Determine the [X, Y] coordinate at the center of the cell enclosing the given text.  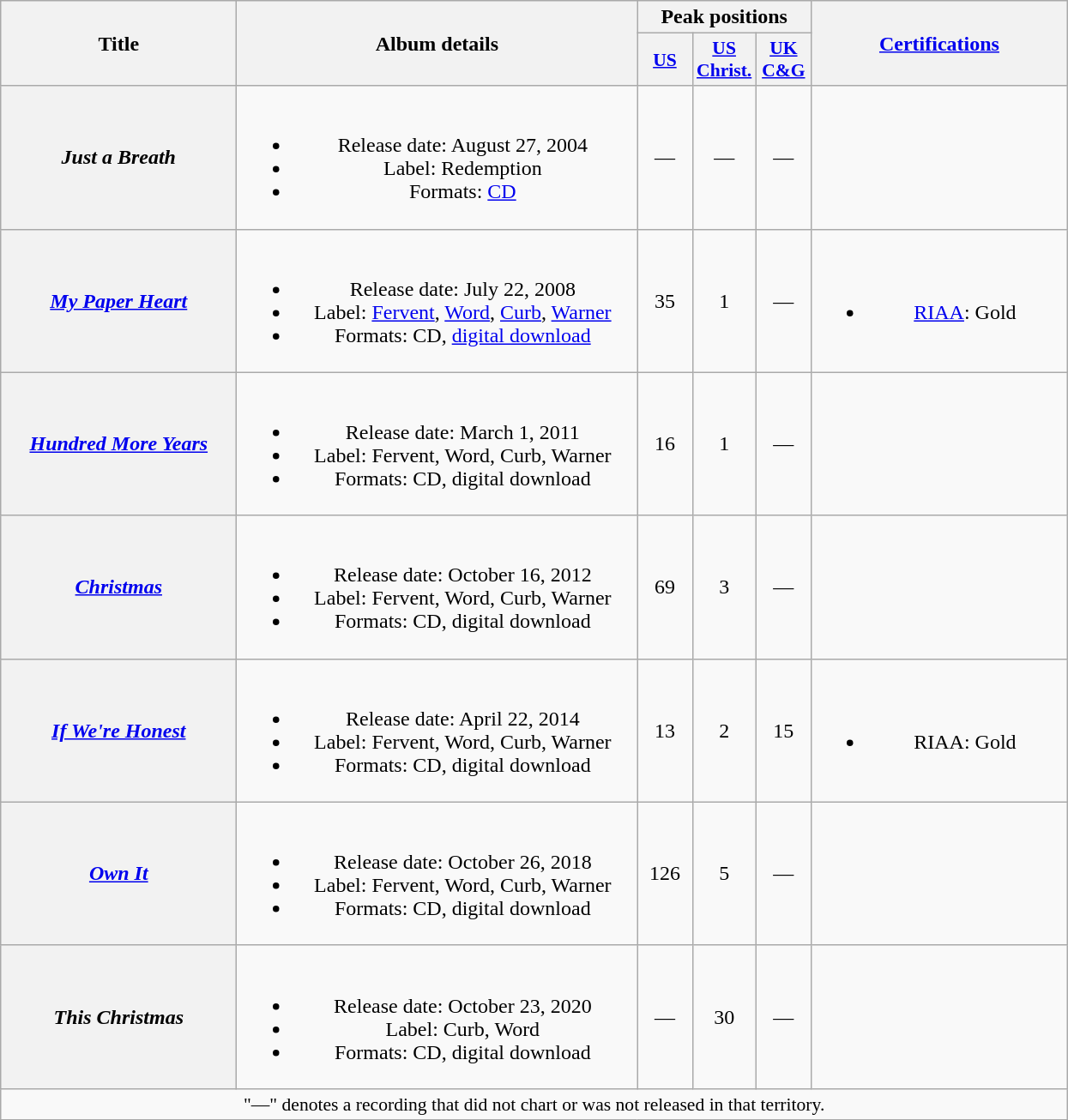
Release date: March 1, 2011Label: Fervent, Word, Curb, WarnerFormats: CD, digital download [437, 444]
Hundred More Years [118, 444]
USChrist. [724, 60]
Peak positions [724, 17]
2 [724, 731]
If We're Honest [118, 731]
Release date: April 22, 2014Label: Fervent, Word, Curb, WarnerFormats: CD, digital download [437, 731]
Release date: October 23, 2020Label: Curb, WordFormats: CD, digital download [437, 1017]
Title [118, 43]
This Christmas [118, 1017]
Certifications [938, 43]
Just a Breath [118, 158]
Release date: October 26, 2018Label: Fervent, Word, Curb, WarnerFormats: CD, digital download [437, 873]
5 [724, 873]
Release date: July 22, 2008Label: Fervent, Word, Curb, WarnerFormats: CD, digital download [437, 300]
3 [724, 587]
UK C&G [783, 60]
30 [724, 1017]
Album details [437, 43]
Release date: August 27, 2004Label: RedemptionFormats: CD [437, 158]
126 [665, 873]
69 [665, 587]
16 [665, 444]
35 [665, 300]
My Paper Heart [118, 300]
Own It [118, 873]
"—" denotes a recording that did not chart or was not released in that territory. [534, 1104]
13 [665, 731]
US [665, 60]
15 [783, 731]
Release date: October 16, 2012Label: Fervent, Word, Curb, WarnerFormats: CD, digital download [437, 587]
Christmas [118, 587]
